Scan for the cell matching the given text and deliver its (X, Y) coordinate at center. 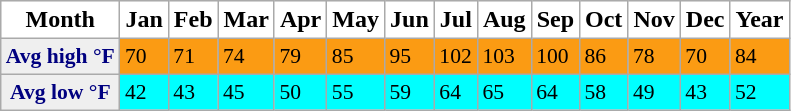
86 (604, 57)
95 (410, 57)
Year (760, 20)
Avg low °F (60, 92)
79 (300, 57)
Dec (705, 20)
Aug (504, 20)
Apr (300, 20)
58 (604, 92)
Avg high °F (60, 57)
Jan (144, 20)
50 (300, 92)
74 (246, 57)
85 (356, 57)
42 (144, 92)
Jun (410, 20)
45 (246, 92)
100 (555, 57)
Oct (604, 20)
59 (410, 92)
52 (760, 92)
Month (60, 20)
Feb (193, 20)
Nov (654, 20)
84 (760, 57)
Mar (246, 20)
Sep (555, 20)
78 (654, 57)
102 (456, 57)
71 (193, 57)
Jul (456, 20)
May (356, 20)
103 (504, 57)
65 (504, 92)
55 (356, 92)
49 (654, 92)
